Return the (X, Y) coordinate for the center point of the cell that contains the specified text.  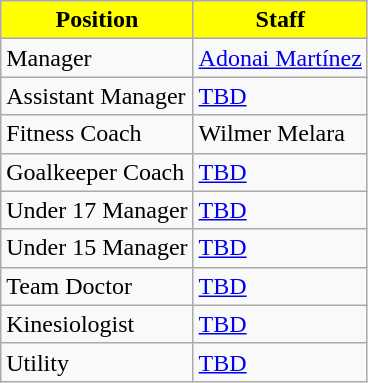
Staff (280, 20)
Assistant Manager (97, 96)
Adonai Martínez (280, 58)
Under 15 Manager (97, 248)
Utility (97, 362)
Wilmer Melara (280, 134)
Position (97, 20)
Under 17 Manager (97, 210)
Kinesiologist (97, 324)
Manager (97, 58)
Fitness Coach (97, 134)
Goalkeeper Coach (97, 172)
Team Doctor (97, 286)
